Locate the cell with the specified text and output its [X, Y] center coordinate. 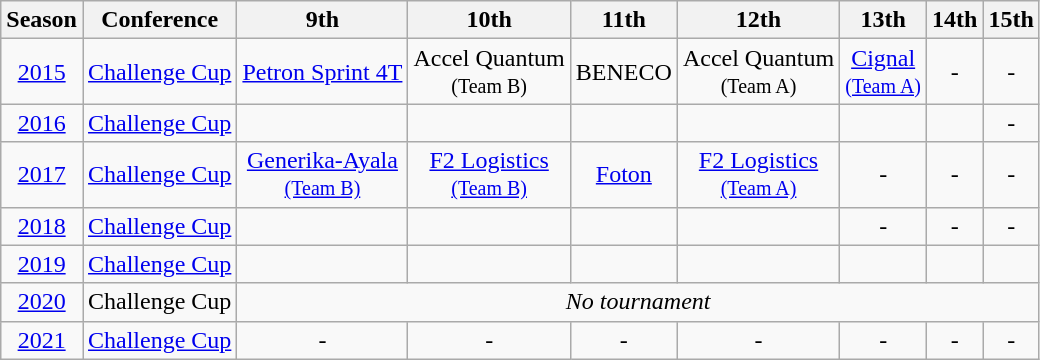
Conference [159, 20]
14th [955, 20]
2018 [42, 226]
2016 [42, 123]
15th [1011, 20]
13th [884, 20]
F2 Logistics(Team B) [489, 174]
Cignal(Team A) [884, 72]
9th [322, 20]
2020 [42, 302]
Petron Sprint 4T [322, 72]
BENECO [624, 72]
10th [489, 20]
No tournament [638, 302]
Generika-Ayala(Team B) [322, 174]
Season [42, 20]
11th [624, 20]
Accel Quantum(Team B) [489, 72]
2019 [42, 264]
2017 [42, 174]
2015 [42, 72]
2021 [42, 340]
F2 Logistics(Team A) [758, 174]
12th [758, 20]
Foton [624, 174]
Accel Quantum(Team A) [758, 72]
